Find where the given text appears and provide that cell's center as (x, y) coordinate. 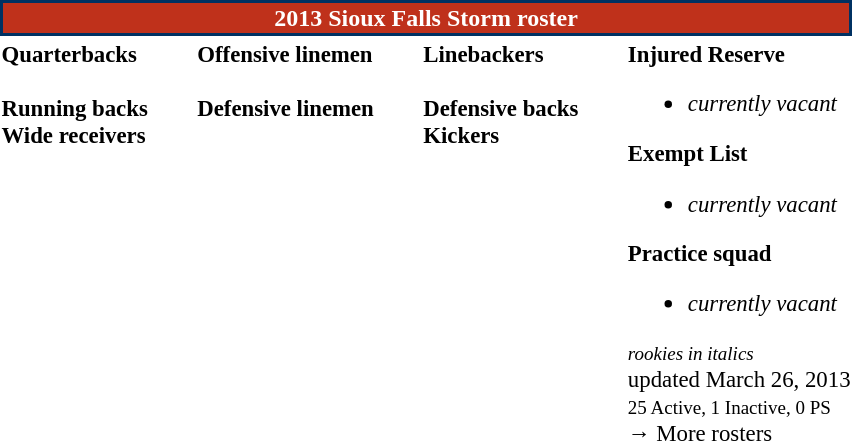
2013 Sioux Falls Storm roster (426, 18)
